Search for the cell housing the specified text and yield its [X, Y] center coordinate. 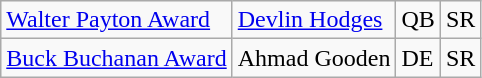
DE [418, 58]
Ahmad Gooden [314, 58]
Walter Payton Award [116, 20]
Devlin Hodges [314, 20]
QB [418, 20]
Buck Buchanan Award [116, 58]
